For the text-containing cell, return its midpoint in [X, Y] coordinate format. 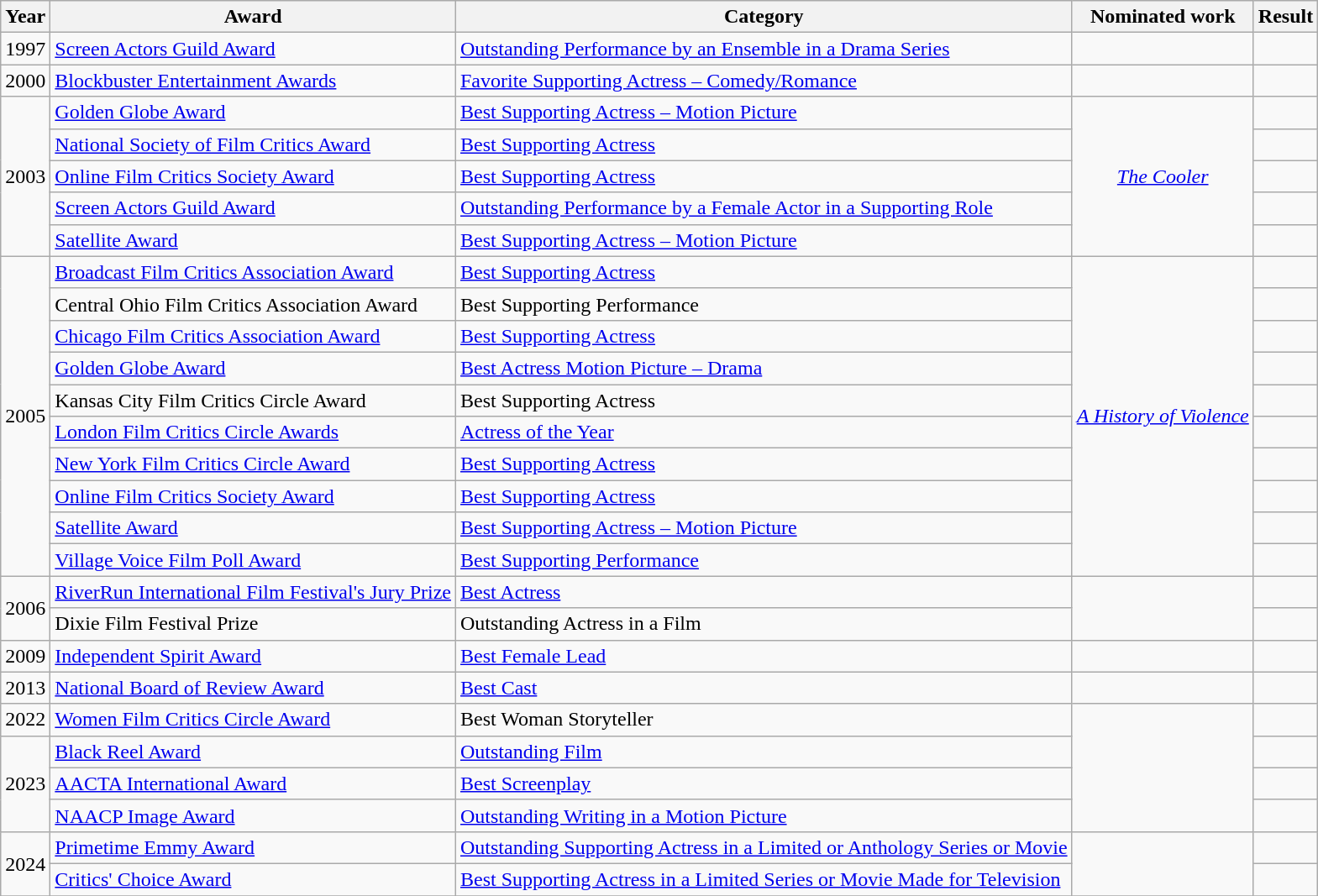
Critics' Choice Award [254, 879]
AACTA International Award [254, 783]
Best Screenplay [764, 783]
Result [1285, 17]
Outstanding Performance by an Ensemble in a Drama Series [764, 49]
Nominated work [1163, 17]
2003 [25, 176]
Central Ohio Film Critics Association Award [254, 304]
National Board of Review Award [254, 688]
2024 [25, 863]
Best Woman Storyteller [764, 720]
Black Reel Award [254, 752]
Outstanding Supporting Actress in a Limited or Anthology Series or Movie [764, 847]
Best Female Lead [764, 656]
2006 [25, 608]
Broadcast Film Critics Association Award [254, 272]
2022 [25, 720]
Category [764, 17]
New York Film Critics Circle Award [254, 464]
RiverRun International Film Festival's Jury Prize [254, 592]
Primetime Emmy Award [254, 847]
2009 [25, 656]
Blockbuster Entertainment Awards [254, 81]
Independent Spirit Award [254, 656]
Outstanding Film [764, 752]
Best Actress Motion Picture – Drama [764, 368]
Outstanding Actress in a Film [764, 624]
Women Film Critics Circle Award [254, 720]
Year [25, 17]
London Film Critics Circle Awards [254, 432]
1997 [25, 49]
The Cooler [1163, 176]
2000 [25, 81]
Award [254, 17]
2005 [25, 417]
Chicago Film Critics Association Award [254, 336]
2023 [25, 783]
Kansas City Film Critics Circle Award [254, 401]
Outstanding Performance by a Female Actor in a Supporting Role [764, 208]
A History of Violence [1163, 417]
2013 [25, 688]
Best Supporting Actress in a Limited Series or Movie Made for Television [764, 879]
Actress of the Year [764, 432]
National Society of Film Critics Award [254, 144]
Village Voice Film Poll Award [254, 560]
Outstanding Writing in a Motion Picture [764, 815]
Best Actress [764, 592]
NAACP Image Award [254, 815]
Best Cast [764, 688]
Dixie Film Festival Prize [254, 624]
Favorite Supporting Actress – Comedy/Romance [764, 81]
